Find where the given text appears and provide that cell's center as [X, Y] coordinate. 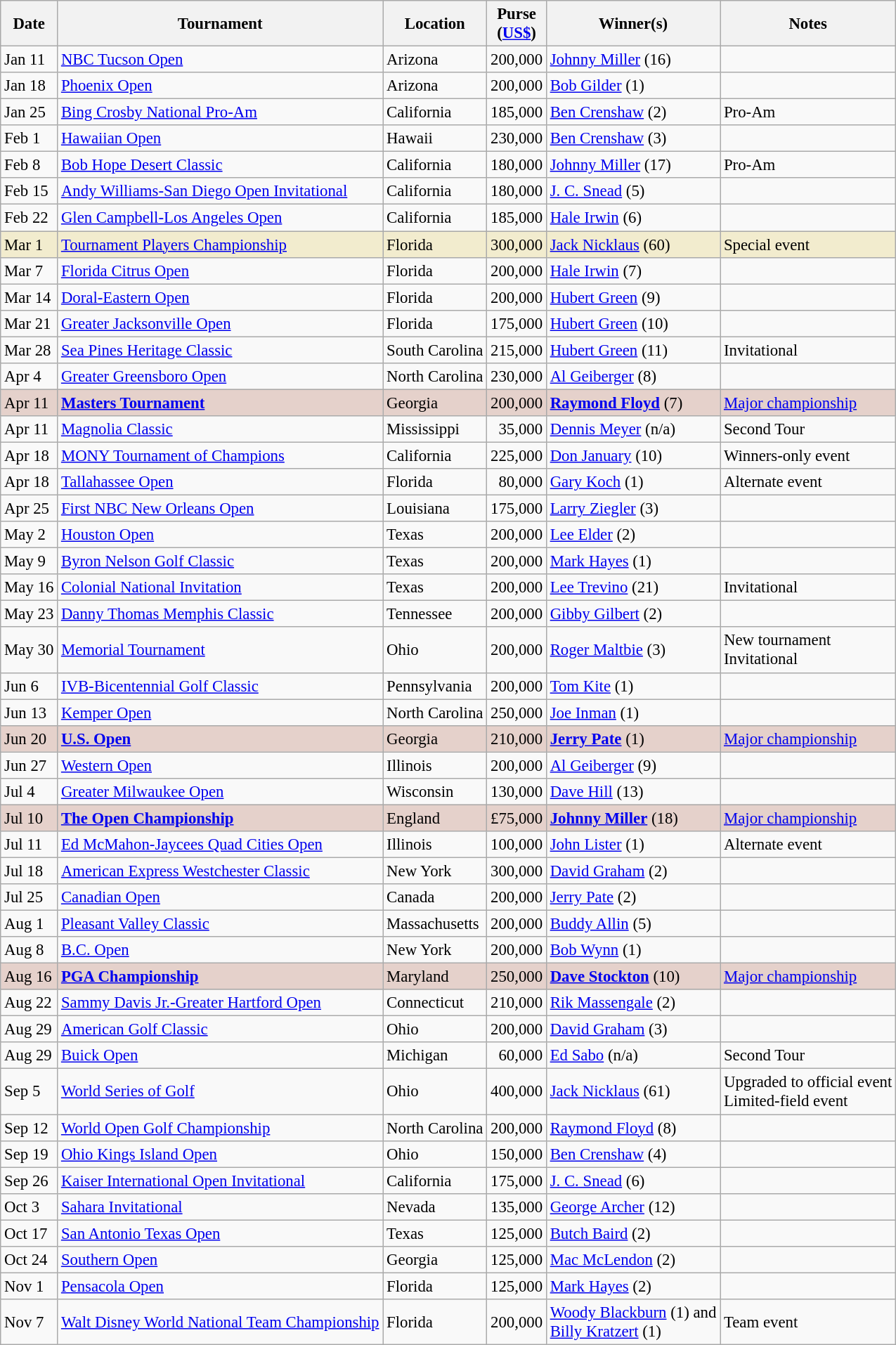
Don January (10) [632, 455]
Larry Ziegler (3) [632, 509]
Al Geiberger (9) [632, 765]
J. C. Snead (6) [632, 1181]
Bob Hope Desert Classic [221, 165]
Special event [808, 245]
Location [435, 24]
Danny Thomas Memphis Classic [221, 614]
Tournament Players Championship [221, 245]
Jul 4 [30, 792]
215,000 [517, 350]
60,000 [517, 1056]
Upgraded to official eventLimited-field event [808, 1092]
Sep 19 [30, 1154]
Oct 3 [30, 1207]
Jan 25 [30, 112]
Johnny Miller (18) [632, 818]
Bob Gilder (1) [632, 86]
Date [30, 24]
Sep 5 [30, 1092]
Al Geiberger (8) [632, 377]
Feb 8 [30, 165]
San Antonio Texas Open [221, 1233]
Tallahassee Open [221, 482]
Winner(s) [632, 24]
Notes [808, 24]
Lee Trevino (21) [632, 587]
May 9 [30, 561]
Jul 18 [30, 871]
Maryland [435, 977]
Aug 16 [30, 977]
Mark Hayes (1) [632, 561]
Colonial National Invitation [221, 587]
Phoenix Open [221, 86]
Michigan [435, 1056]
Jun 6 [30, 686]
Ben Crenshaw (3) [632, 138]
England [435, 818]
Houston Open [221, 535]
Ed Sabo (n/a) [632, 1056]
Mar 21 [30, 323]
Pensacola Open [221, 1286]
Apr 4 [30, 377]
First NBC New Orleans Open [221, 509]
Jan 18 [30, 86]
Jul 10 [30, 818]
U.S. Open [221, 739]
Florida Citrus Open [221, 271]
Sammy Davis Jr.-Greater Hartford Open [221, 1003]
Jack Nicklaus (60) [632, 245]
Hubert Green (10) [632, 323]
Dennis Meyer (n/a) [632, 429]
Jun 27 [30, 765]
Greater Jacksonville Open [221, 323]
New tournamentInvitational [808, 651]
Mar 1 [30, 245]
Bob Wynn (1) [632, 950]
Feb 1 [30, 138]
Oct 17 [30, 1233]
Hale Irwin (6) [632, 218]
Masters Tournament [221, 403]
Greater Greensboro Open [221, 377]
Massachusetts [435, 924]
May 2 [30, 535]
Raymond Floyd (8) [632, 1128]
Sep 12 [30, 1128]
Louisiana [435, 509]
World Series of Golf [221, 1092]
Nevada [435, 1207]
Doral-Eastern Open [221, 297]
Feb 22 [30, 218]
Jul 25 [30, 897]
Mac McLendon (2) [632, 1260]
135,000 [517, 1207]
Hale Irwin (7) [632, 271]
Jun 13 [30, 713]
George Archer (12) [632, 1207]
Andy Williams-San Diego Open Invitational [221, 192]
May 16 [30, 587]
100,000 [517, 845]
Mark Hayes (2) [632, 1286]
Memorial Tournament [221, 651]
Hubert Green (11) [632, 350]
Ben Crenshaw (4) [632, 1154]
Hawaii [435, 138]
Aug 8 [30, 950]
South Carolina [435, 350]
Gary Koch (1) [632, 482]
Nov 7 [30, 1323]
World Open Golf Championship [221, 1128]
Pennsylvania [435, 686]
John Lister (1) [632, 845]
J. C. Snead (5) [632, 192]
225,000 [517, 455]
May 30 [30, 651]
B.C. Open [221, 950]
Jul 11 [30, 845]
80,000 [517, 482]
400,000 [517, 1092]
Kaiser International Open Invitational [221, 1181]
£75,000 [517, 818]
Hubert Green (9) [632, 297]
Byron Nelson Golf Classic [221, 561]
Jan 11 [30, 60]
Butch Baird (2) [632, 1233]
Aug 1 [30, 924]
Jun 20 [30, 739]
Southern Open [221, 1260]
Sep 26 [30, 1181]
Lee Elder (2) [632, 535]
35,000 [517, 429]
NBC Tucson Open [221, 60]
Tennessee [435, 614]
Johnny Miller (17) [632, 165]
PGA Championship [221, 977]
Mar 14 [30, 297]
150,000 [517, 1154]
Mar 7 [30, 271]
Pleasant Valley Classic [221, 924]
Tournament [221, 24]
American Express Westchester Classic [221, 871]
Joe Inman (1) [632, 713]
Ed McMahon-Jaycees Quad Cities Open [221, 845]
Canadian Open [221, 897]
David Graham (2) [632, 871]
Dave Hill (13) [632, 792]
Greater Milwaukee Open [221, 792]
Sea Pines Heritage Classic [221, 350]
Apr 25 [30, 509]
Bing Crosby National Pro-Am [221, 112]
Mississippi [435, 429]
Tom Kite (1) [632, 686]
Ben Crenshaw (2) [632, 112]
Jerry Pate (2) [632, 897]
Jerry Pate (1) [632, 739]
Johnny Miller (16) [632, 60]
Sahara Invitational [221, 1207]
Jack Nicklaus (61) [632, 1092]
Winners-only event [808, 455]
Connecticut [435, 1003]
Magnolia Classic [221, 429]
Nov 1 [30, 1286]
Oct 24 [30, 1260]
Raymond Floyd (7) [632, 403]
Gibby Gilbert (2) [632, 614]
Walt Disney World National Team Championship [221, 1323]
Hawaiian Open [221, 138]
Buddy Allin (5) [632, 924]
David Graham (3) [632, 1029]
130,000 [517, 792]
Kemper Open [221, 713]
May 23 [30, 614]
Roger Maltbie (3) [632, 651]
MONY Tournament of Champions [221, 455]
Ohio Kings Island Open [221, 1154]
Feb 15 [30, 192]
Team event [808, 1323]
Aug 22 [30, 1003]
IVB-Bicentennial Golf Classic [221, 686]
Rik Massengale (2) [632, 1003]
Mar 28 [30, 350]
Purse(US$) [517, 24]
American Golf Classic [221, 1029]
Canada [435, 897]
Glen Campbell-Los Angeles Open [221, 218]
The Open Championship [221, 818]
Wisconsin [435, 792]
Buick Open [221, 1056]
Dave Stockton (10) [632, 977]
Western Open [221, 765]
Woody Blackburn (1) and Billy Kratzert (1) [632, 1323]
